For the text-containing cell, return its midpoint in (x, y) coordinate format. 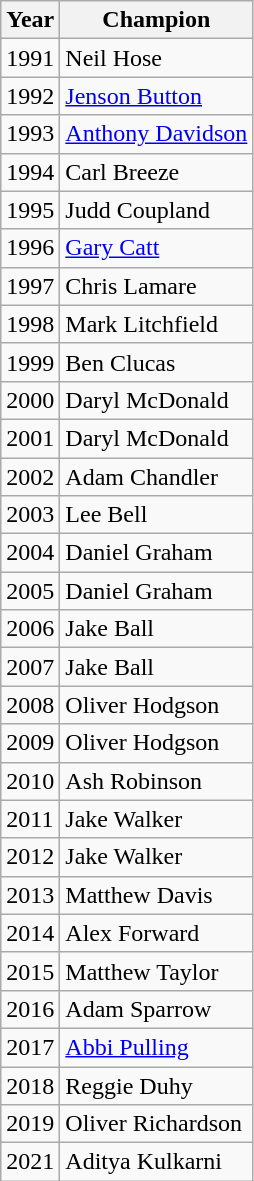
2008 (30, 705)
Anthony Davidson (156, 134)
Adam Chandler (156, 477)
2012 (30, 857)
Matthew Taylor (156, 971)
Oliver Richardson (156, 1124)
Matthew Davis (156, 895)
Champion (156, 20)
2007 (30, 667)
Ash Robinson (156, 781)
2015 (30, 971)
Chris Lamare (156, 286)
2005 (30, 591)
2003 (30, 515)
Judd Coupland (156, 210)
1994 (30, 172)
Mark Litchfield (156, 324)
Aditya Kulkarni (156, 1162)
2010 (30, 781)
1992 (30, 96)
2004 (30, 553)
1993 (30, 134)
Lee Bell (156, 515)
2021 (30, 1162)
Adam Sparrow (156, 1009)
Jenson Button (156, 96)
2002 (30, 477)
2001 (30, 438)
2018 (30, 1085)
2014 (30, 933)
Alex Forward (156, 933)
2000 (30, 400)
2011 (30, 819)
2009 (30, 743)
1997 (30, 286)
1995 (30, 210)
Ben Clucas (156, 362)
2006 (30, 629)
Abbi Pulling (156, 1047)
Neil Hose (156, 58)
2019 (30, 1124)
1991 (30, 58)
Carl Breeze (156, 172)
1999 (30, 362)
Gary Catt (156, 248)
2016 (30, 1009)
1996 (30, 248)
Year (30, 20)
1998 (30, 324)
2013 (30, 895)
2017 (30, 1047)
Reggie Duhy (156, 1085)
